Identify which cell holds the provided text, then report its (x, y) central coordinate. 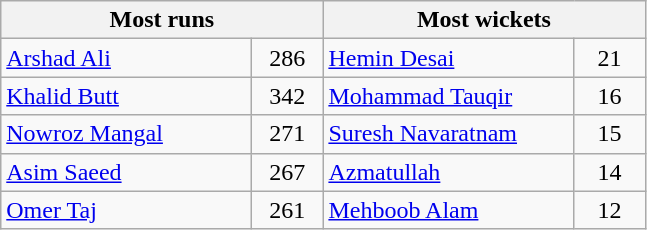
15 (610, 134)
16 (610, 96)
267 (288, 172)
Omer Taj (126, 210)
261 (288, 210)
12 (610, 210)
Nowroz Mangal (126, 134)
Most wickets (484, 20)
Khalid Butt (126, 96)
21 (610, 58)
Asim Saeed (126, 172)
Suresh Navaratnam (448, 134)
Most runs (162, 20)
Azmatullah (448, 172)
14 (610, 172)
Mehboob Alam (448, 210)
Hemin Desai (448, 58)
342 (288, 96)
271 (288, 134)
Arshad Ali (126, 58)
286 (288, 58)
Mohammad Tauqir (448, 96)
